From the cell containing the given text, extract its center point as (x, y) coordinate. 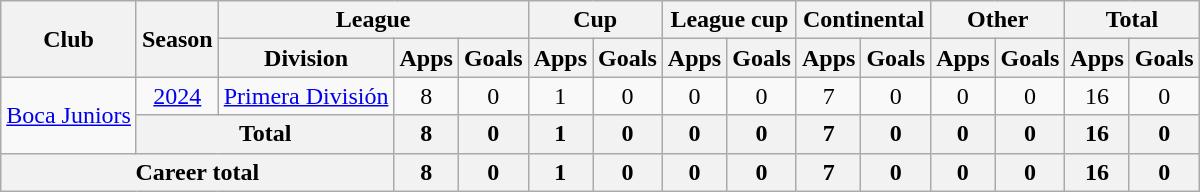
Continental (863, 20)
Boca Juniors (69, 115)
Cup (595, 20)
2024 (177, 96)
Other (998, 20)
Primera División (306, 96)
Season (177, 39)
Career total (198, 172)
Club (69, 39)
Division (306, 58)
League cup (729, 20)
League (373, 20)
